Output the [x, y] coordinate of the center of the cell containing the given text.  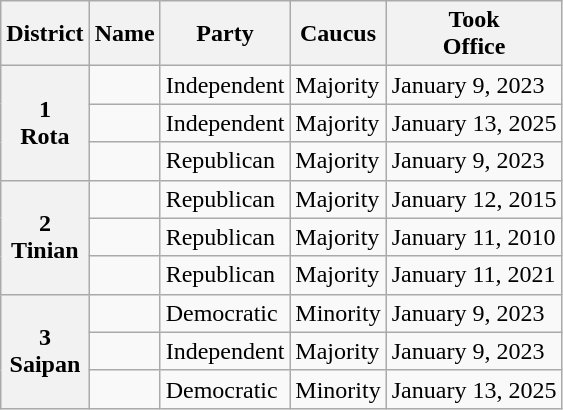
1Rota [45, 123]
3Saipan [45, 351]
2Tinian [45, 237]
January 11, 2021 [474, 275]
January 11, 2010 [474, 237]
Name [124, 34]
January 12, 2015 [474, 199]
Party [225, 34]
TookOffice [474, 34]
District [45, 34]
Caucus [338, 34]
